Capture the cell that displays the provided text and extract its (x, y) central coordinate. 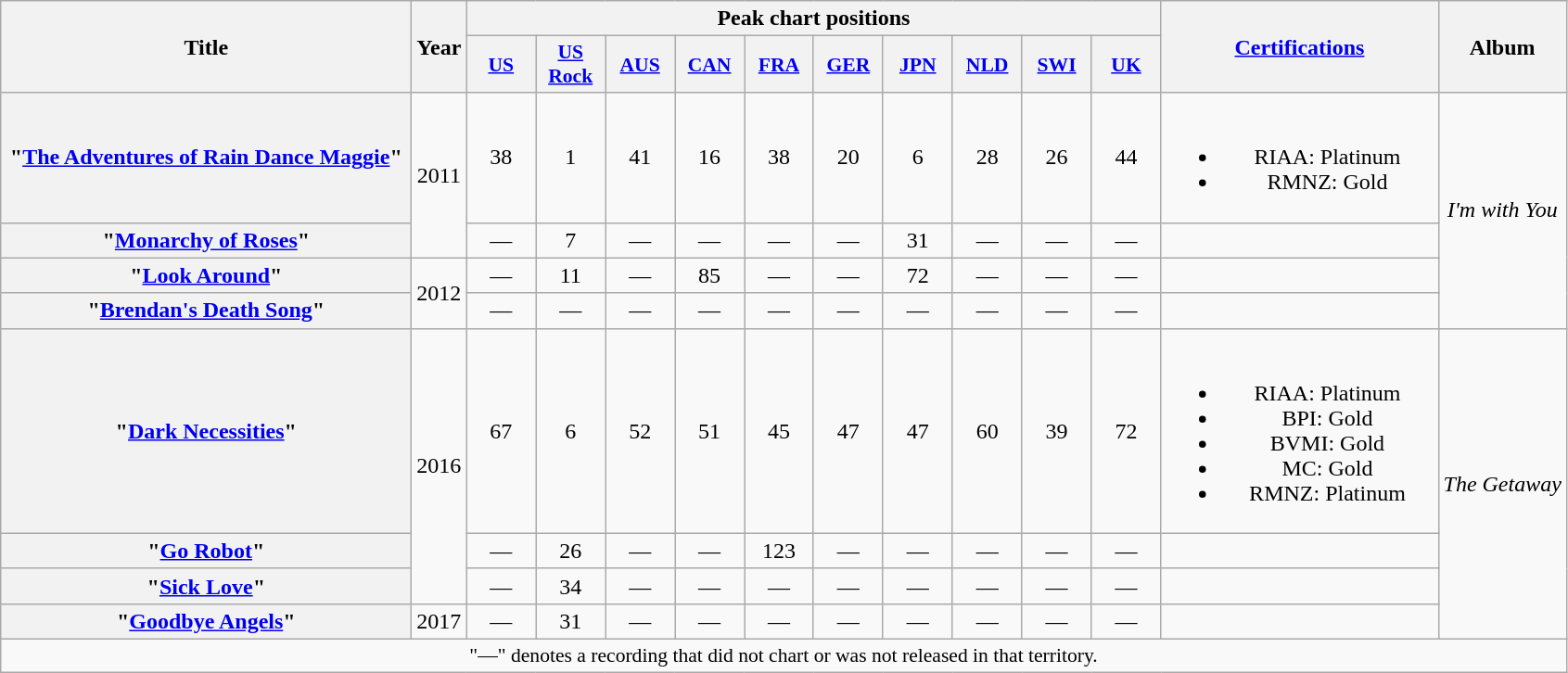
Certifications (1300, 46)
2016 (440, 465)
"Look Around" (206, 275)
US (501, 65)
GER (848, 65)
FRA (779, 65)
2017 (440, 621)
"Go Robot" (206, 551)
"Sick Love" (206, 586)
20 (848, 158)
16 (710, 158)
52 (640, 430)
44 (1126, 158)
"Brendan's Death Song" (206, 311)
RIAA: PlatinumBPI: GoldBVMI: GoldMC: GoldRMNZ: Platinum (1300, 430)
39 (1057, 430)
45 (779, 430)
51 (710, 430)
2012 (440, 293)
"Dark Necessities" (206, 430)
Album (1502, 46)
1 (571, 158)
The Getaway (1502, 484)
7 (571, 240)
JPN (918, 65)
SWI (1057, 65)
Title (206, 46)
USRock (571, 65)
2011 (440, 175)
28 (987, 158)
CAN (710, 65)
123 (779, 551)
41 (640, 158)
I'm with You (1502, 210)
Peak chart positions (814, 19)
85 (710, 275)
11 (571, 275)
"Monarchy of Roses" (206, 240)
67 (501, 430)
Year (440, 46)
"—" denotes a recording that did not chart or was not released in that territory. (784, 655)
AUS (640, 65)
UK (1126, 65)
34 (571, 586)
60 (987, 430)
"Goodbye Angels" (206, 621)
NLD (987, 65)
RIAA: PlatinumRMNZ: Gold (1300, 158)
"The Adventures of Rain Dance Maggie" (206, 158)
